Detect which cell encompasses the target text, then output its [x, y] center coordinate. 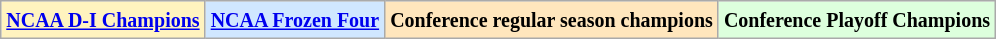
NCAA D-I Champions [103, 20]
Conference regular season champions [552, 20]
NCAA Frozen Four [295, 20]
Conference Playoff Champions [856, 20]
